Capture the cell that displays the provided text and extract its (x, y) central coordinate. 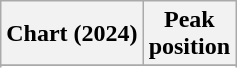
Peakposition (189, 34)
Chart (2024) (72, 34)
